Return the (x, y) coordinate for the center point of the cell that contains the specified text.  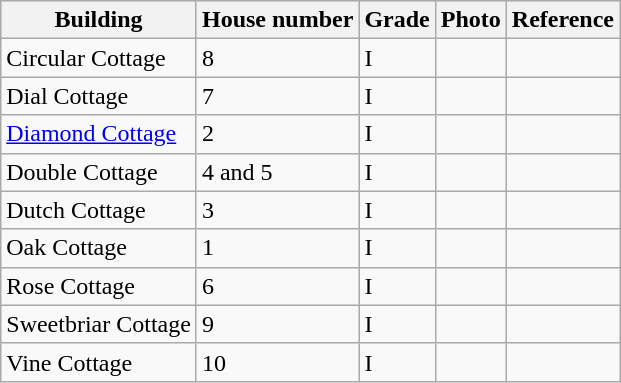
4 and 5 (277, 172)
Dutch Cottage (99, 210)
Rose Cottage (99, 286)
Circular Cottage (99, 58)
Vine Cottage (99, 362)
2 (277, 134)
Sweetbriar Cottage (99, 324)
Diamond Cottage (99, 134)
Dial Cottage (99, 96)
6 (277, 286)
10 (277, 362)
Building (99, 20)
1 (277, 248)
Double Cottage (99, 172)
7 (277, 96)
House number (277, 20)
8 (277, 58)
Photo (470, 20)
9 (277, 324)
3 (277, 210)
Reference (562, 20)
Oak Cottage (99, 248)
Grade (397, 20)
